Scan for the cell matching the given text and deliver its (x, y) coordinate at center. 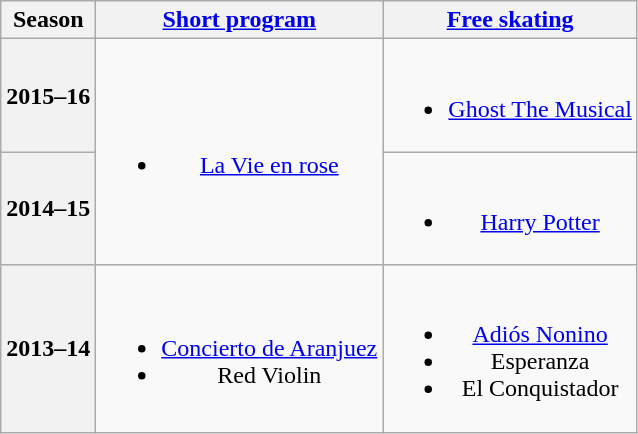
2015–16 (48, 96)
La Vie en rose (240, 152)
Season (48, 20)
2014–15 (48, 208)
Harry Potter (510, 208)
2013–14 (48, 348)
Ghost The Musical (510, 96)
Adiós Nonino Esperanza El Conquistador (510, 348)
Free skating (510, 20)
Concierto de Aranjuez Red Violin (240, 348)
Short program (240, 20)
